Pinpoint the cell where the given text exists, returning its [X, Y] midpoint coordinate. 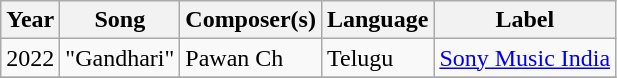
2022 [30, 58]
Composer(s) [251, 20]
Year [30, 20]
Pawan Ch [251, 58]
Telugu [377, 58]
Label [525, 20]
Song [120, 20]
"Gandhari" [120, 58]
Sony Music India [525, 58]
Language [377, 20]
